Search for the cell housing the specified text and yield its (X, Y) center coordinate. 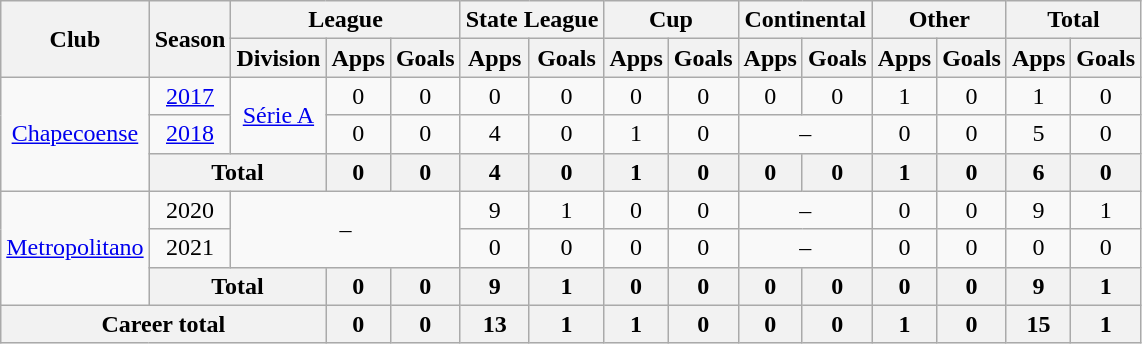
Division (278, 58)
2020 (190, 210)
Cup (671, 20)
6 (1038, 172)
2021 (190, 248)
Season (190, 39)
Career total (164, 324)
Other (939, 20)
2018 (190, 134)
Metropolitano (75, 248)
Club (75, 39)
Série A (278, 115)
Continental (805, 20)
5 (1038, 134)
Chapecoense (75, 134)
13 (494, 324)
State League (532, 20)
League (346, 20)
2017 (190, 96)
15 (1038, 324)
